From the cell containing the given text, extract its center point as [x, y] coordinate. 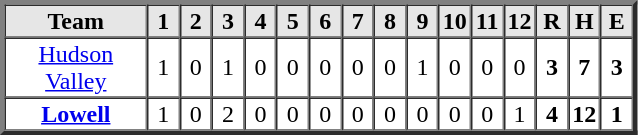
6 [325, 20]
R [552, 20]
E [617, 20]
Hudson Valley [76, 68]
9 [422, 20]
11 [487, 20]
H [584, 20]
8 [390, 20]
5 [293, 20]
Lowell [76, 114]
Team [76, 20]
10 [455, 20]
